Capture the cell that displays the provided text and extract its [X, Y] central coordinate. 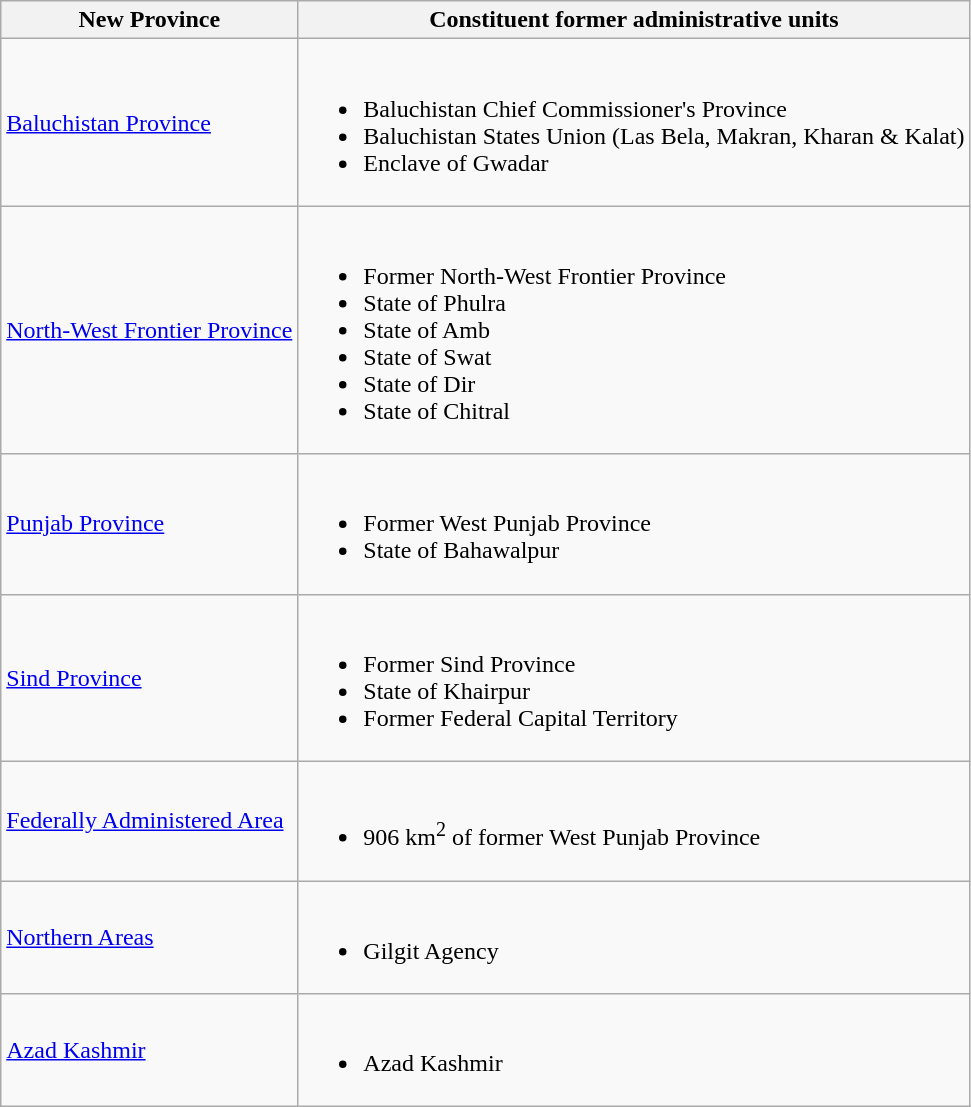
Former North-West Frontier ProvinceState of PhulraState of AmbState of SwatState of DirState of Chitral [634, 330]
Northern Areas [150, 938]
Baluchistan Province [150, 122]
Former West Punjab ProvinceState of Bahawalpur [634, 524]
Sind Province [150, 678]
Gilgit Agency [634, 938]
Constituent former administrative units [634, 20]
New Province [150, 20]
Federally Administered Area [150, 821]
Former Sind ProvinceState of KhairpurFormer Federal Capital Territory [634, 678]
Baluchistan Chief Commissioner's ProvinceBaluchistan States Union (Las Bela, Makran, Kharan & Kalat)Enclave of Gwadar [634, 122]
North-West Frontier Province [150, 330]
906 km2 of former West Punjab Province [634, 821]
Punjab Province [150, 524]
